Pinpoint the cell where the given text exists, returning its (X, Y) midpoint coordinate. 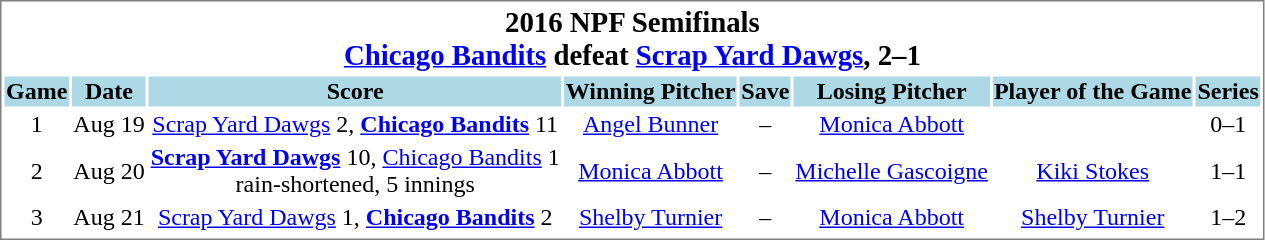
3 (36, 217)
2 (36, 170)
2016 NPF SemifinalsChicago Bandits defeat Scrap Yard Dawgs, 2–1 (632, 38)
Game (36, 91)
Aug 21 (109, 217)
Scrap Yard Dawgs 1, Chicago Bandits 2 (355, 217)
Save (766, 91)
Player of the Game (1092, 91)
0–1 (1228, 125)
1–2 (1228, 217)
Losing Pitcher (892, 91)
Scrap Yard Dawgs 2, Chicago Bandits 11 (355, 125)
Series (1228, 91)
Aug 20 (109, 170)
Winning Pitcher (650, 91)
Date (109, 91)
Michelle Gascoigne (892, 170)
1 (36, 125)
1–1 (1228, 170)
Kiki Stokes (1092, 170)
Scrap Yard Dawgs 10, Chicago Bandits 1 rain-shortened, 5 innings (355, 170)
Angel Bunner (650, 125)
Aug 19 (109, 125)
Score (355, 91)
